Extract the [X, Y] coordinate from the center of the cell holding the provided text.  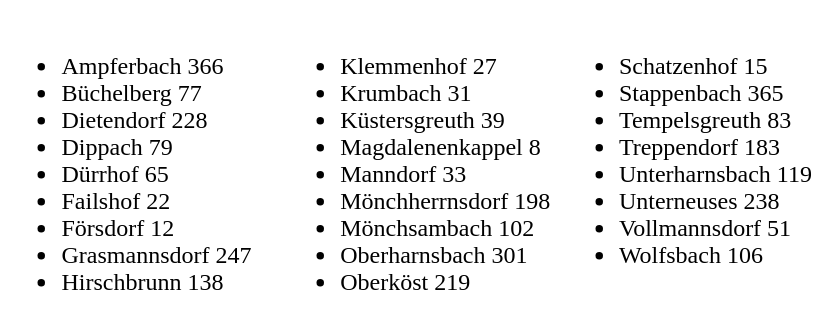
Ampferbach 366Büchelberg 77Dietendorf 228Dippach 79Dürrhof 65Failshof 22Försdorf 12Grasmannsdorf 247Hirschbrunn 138 [138, 160]
Klemmenhof 27Krumbach 31Küstersgreuth 39Magdalenenkappel 8Manndorf 33Mönchherrnsdorf 198Mönchsambach 102Oberharnsbach 301Oberköst 219 [417, 160]
Schatzenhof 15Stappenbach 365Tempelsgreuth 83Treppendorf 183Unterharnsbach 119Unterneuses 238Vollmannsdorf 51Wolfsbach 106 [695, 160]
